Search for the cell housing the specified text and yield its (X, Y) center coordinate. 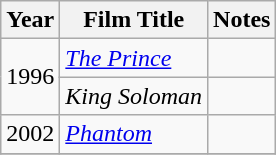
Notes (242, 20)
2002 (30, 134)
Film Title (134, 20)
Year (30, 20)
1996 (30, 77)
The Prince (134, 58)
Phantom (134, 134)
King Soloman (134, 96)
